Scan for the cell matching the given text and deliver its [x, y] coordinate at center. 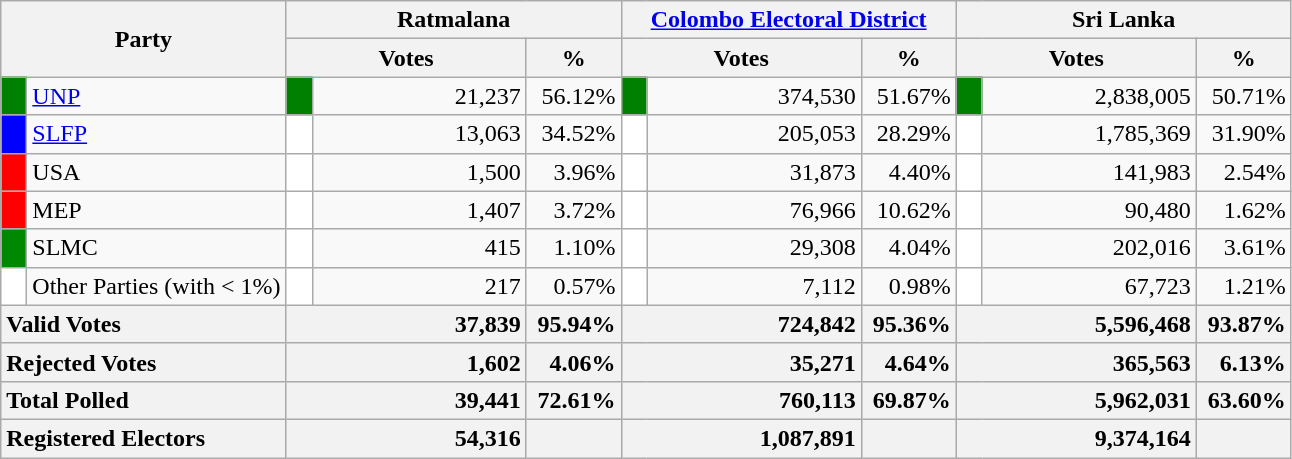
93.87% [1244, 324]
50.71% [1244, 96]
3.96% [574, 172]
202,016 [1089, 248]
Total Polled [144, 400]
5,962,031 [1076, 400]
3.72% [574, 210]
MEP [156, 210]
1,785,369 [1089, 134]
Party [144, 39]
1.62% [1244, 210]
35,271 [741, 362]
51.67% [908, 96]
72.61% [574, 400]
Sri Lanka [1124, 20]
365,563 [1076, 362]
34.52% [574, 134]
SLFP [156, 134]
UNP [156, 96]
4.64% [908, 362]
1,087,891 [741, 438]
4.06% [574, 362]
67,723 [1089, 286]
USA [156, 172]
3.61% [1244, 248]
9,374,164 [1076, 438]
760,113 [741, 400]
205,053 [754, 134]
37,839 [406, 324]
374,530 [754, 96]
5,596,468 [1076, 324]
69.87% [908, 400]
724,842 [741, 324]
Ratmalana [454, 20]
SLMC [156, 248]
76,966 [754, 210]
1.10% [574, 248]
2,838,005 [1089, 96]
Rejected Votes [144, 362]
21,237 [419, 96]
95.36% [908, 324]
1,500 [419, 172]
1,407 [419, 210]
13,063 [419, 134]
28.29% [908, 134]
Valid Votes [144, 324]
54,316 [406, 438]
141,983 [1089, 172]
7,112 [754, 286]
56.12% [574, 96]
39,441 [406, 400]
217 [419, 286]
1.21% [1244, 286]
10.62% [908, 210]
90,480 [1089, 210]
31.90% [1244, 134]
Registered Electors [144, 438]
0.57% [574, 286]
1,602 [406, 362]
Colombo Electoral District [788, 20]
Other Parties (with < 1%) [156, 286]
31,873 [754, 172]
63.60% [1244, 400]
4.40% [908, 172]
415 [419, 248]
0.98% [908, 286]
6.13% [1244, 362]
4.04% [908, 248]
2.54% [1244, 172]
29,308 [754, 248]
95.94% [574, 324]
